For the text-containing cell, return its midpoint in [X, Y] coordinate format. 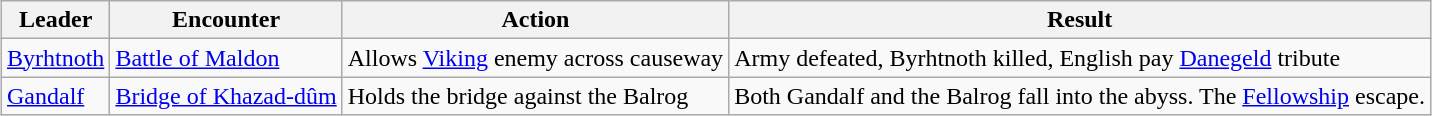
Byrhtnoth [55, 58]
Leader [55, 20]
Both Gandalf and the Balrog fall into the abyss. The Fellowship escape. [1080, 96]
Gandalf [55, 96]
Bridge of Khazad-dûm [226, 96]
Allows Viking enemy across causeway [535, 58]
Battle of Maldon [226, 58]
Encounter [226, 20]
Result [1080, 20]
Action [535, 20]
Holds the bridge against the Balrog [535, 96]
Army defeated, Byrhtnoth killed, English pay Danegeld tribute [1080, 58]
